For the text-containing cell, return its midpoint in (X, Y) coordinate format. 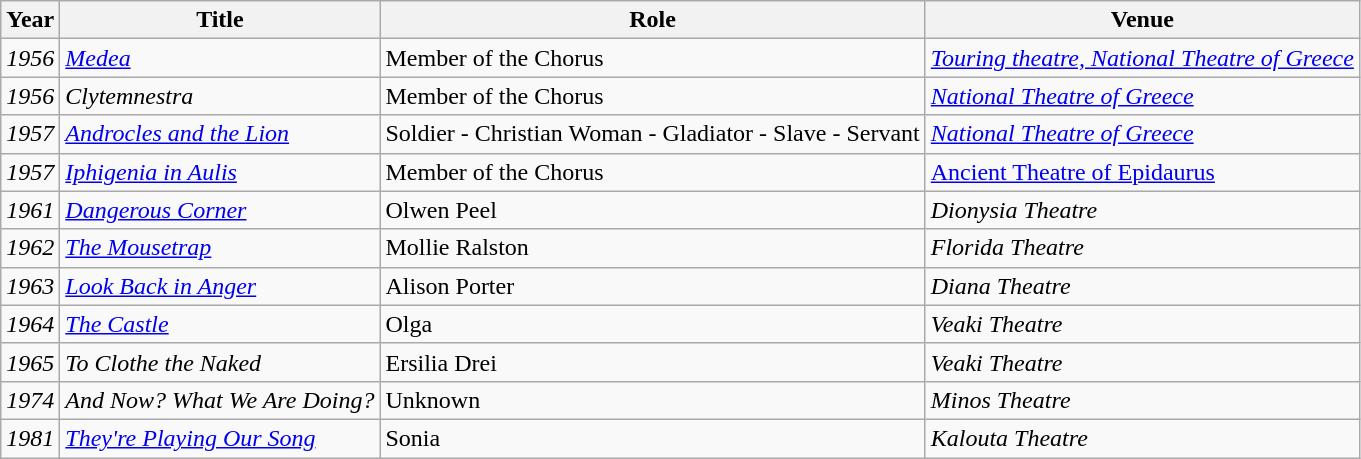
Diana Theatre (1142, 286)
Venue (1142, 20)
Olga (652, 324)
And Now? What We Are Doing? (220, 400)
Touring theatre, National Theatre of Greece (1142, 58)
Role (652, 20)
Soldier - Christian Woman - Gladiator - Slave - Servant (652, 134)
The Castle (220, 324)
Unknown (652, 400)
Dangerous Corner (220, 210)
Sonia (652, 438)
1962 (30, 248)
Olwen Peel (652, 210)
Mollie Ralston (652, 248)
Androcles and the Lion (220, 134)
Iphigenia in Aulis (220, 172)
Minos Theatre (1142, 400)
Dionysia Theatre (1142, 210)
Alison Porter (652, 286)
1981 (30, 438)
The Mousetrap (220, 248)
Ersilia Drei (652, 362)
Title (220, 20)
Ancient Theatre of Epidaurus (1142, 172)
Medea (220, 58)
1964 (30, 324)
Florida Theatre (1142, 248)
Look Back in Anger (220, 286)
1961 (30, 210)
They're Playing Our Song (220, 438)
1974 (30, 400)
Clytemnestra (220, 96)
To Clothe the Naked (220, 362)
1963 (30, 286)
Year (30, 20)
Kalouta Theatre (1142, 438)
1965 (30, 362)
